Provide the (X, Y) coordinate of the cell's center where the given text is located.  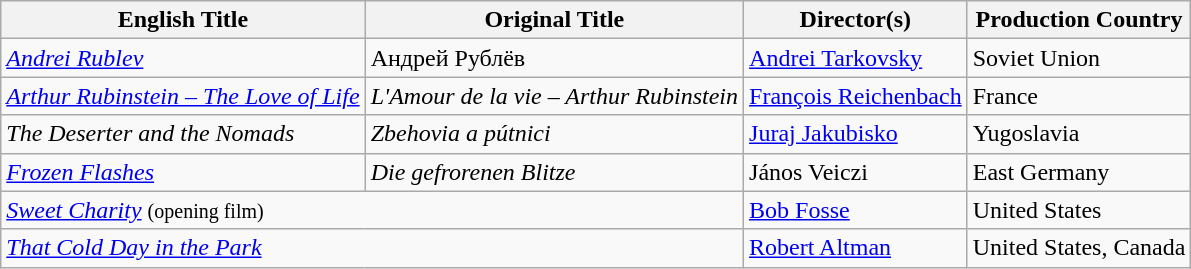
Andrei Tarkovsky (856, 58)
Андрей Рублёв (554, 58)
Arthur Rubinstein – The Love of Life (183, 96)
East Germany (1079, 172)
János Veiczi (856, 172)
Robert Altman (856, 248)
François Reichenbach (856, 96)
Sweet Charity (opening film) (372, 210)
Juraj Jakubisko (856, 134)
Frozen Flashes (183, 172)
Andrei Rublev (183, 58)
Original Title (554, 20)
Bob Fosse (856, 210)
Production Country (1079, 20)
L'Amour de la vie – Arthur Rubinstein (554, 96)
Director(s) (856, 20)
Zbehovia a pútnici (554, 134)
Soviet Union (1079, 58)
The Deserter and the Nomads (183, 134)
English Title (183, 20)
United States, Canada (1079, 248)
Die gefrorenen Blitze (554, 172)
United States (1079, 210)
That Cold Day in the Park (372, 248)
France (1079, 96)
Yugoslavia (1079, 134)
